Output the [x, y] coordinate of the center of the cell containing the given text.  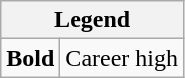
Legend [92, 20]
Career high [122, 58]
Bold [30, 58]
